Extract the (x, y) coordinate from the center of the cell holding the provided text.  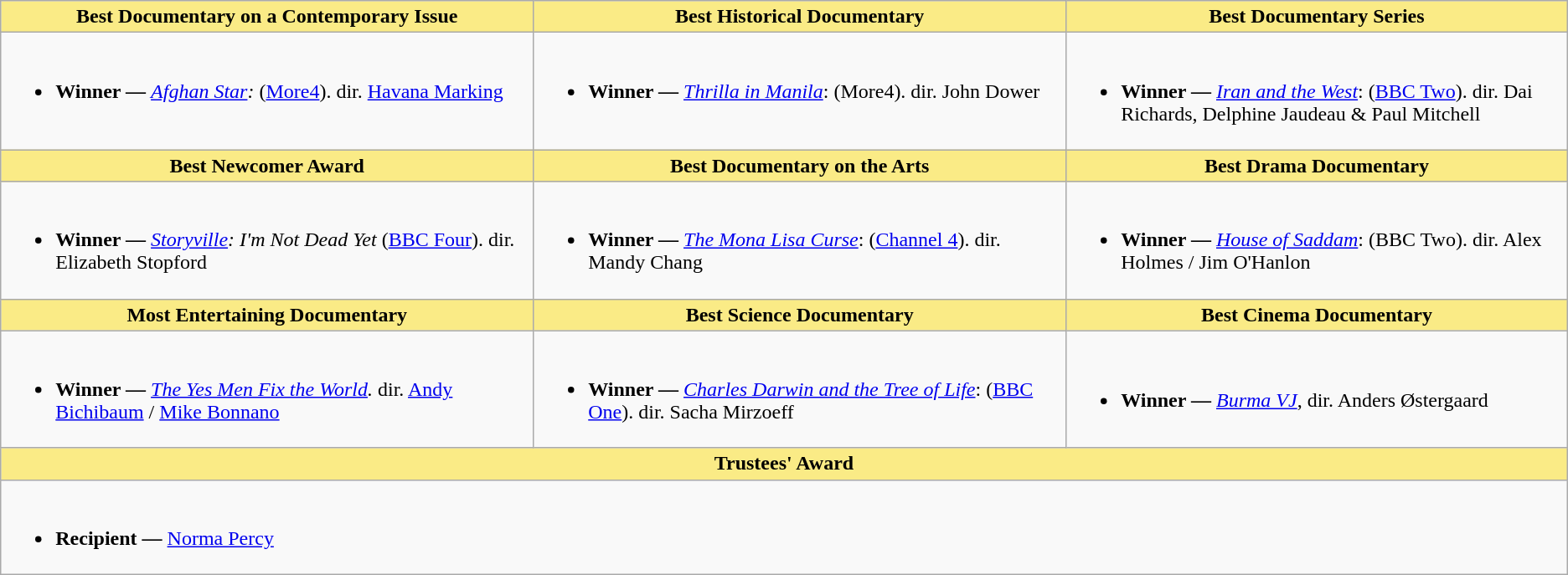
Winner — Thrilla in Manila: (More4). dir. John Dower (800, 91)
Winner — House of Saddam: (BBC Two). dir. Alex Holmes / Jim O'Hanlon (1317, 240)
Winner — Storyville: I'm Not Dead Yet (BBC Four). dir. Elizabeth Stopford (267, 240)
Winner — Burma VJ, dir. Anders Østergaard (1317, 389)
Best Newcomer Award (267, 166)
Winner — Charles Darwin and the Tree of Life: (BBC One). dir. Sacha Mirzoeff (800, 389)
Most Entertaining Documentary (267, 315)
Winner — The Mona Lisa Curse: (Channel 4). dir. Mandy Chang (800, 240)
Winner — Afghan Star: (More4). dir. Havana Marking (267, 91)
Best Drama Documentary (1317, 166)
Winner — The Yes Men Fix the World. dir. Andy Bichibaum / Mike Bonnano (267, 389)
Recipient — Norma Percy (784, 527)
Best Documentary on the Arts (800, 166)
Winner — Iran and the West: (BBC Two). dir. Dai Richards, Delphine Jaudeau & Paul Mitchell (1317, 91)
Trustees' Award (784, 464)
Best Science Documentary (800, 315)
Best Documentary on a Contemporary Issue (267, 17)
Best Cinema Documentary (1317, 315)
Best Historical Documentary (800, 17)
Best Documentary Series (1317, 17)
